Scan for the cell matching the given text and deliver its (X, Y) coordinate at center. 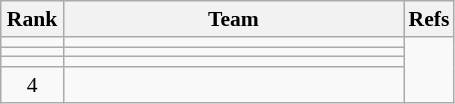
4 (32, 85)
Team (233, 19)
Rank (32, 19)
Refs (430, 19)
